Return the [X, Y] coordinate for the center point of the cell that contains the specified text.  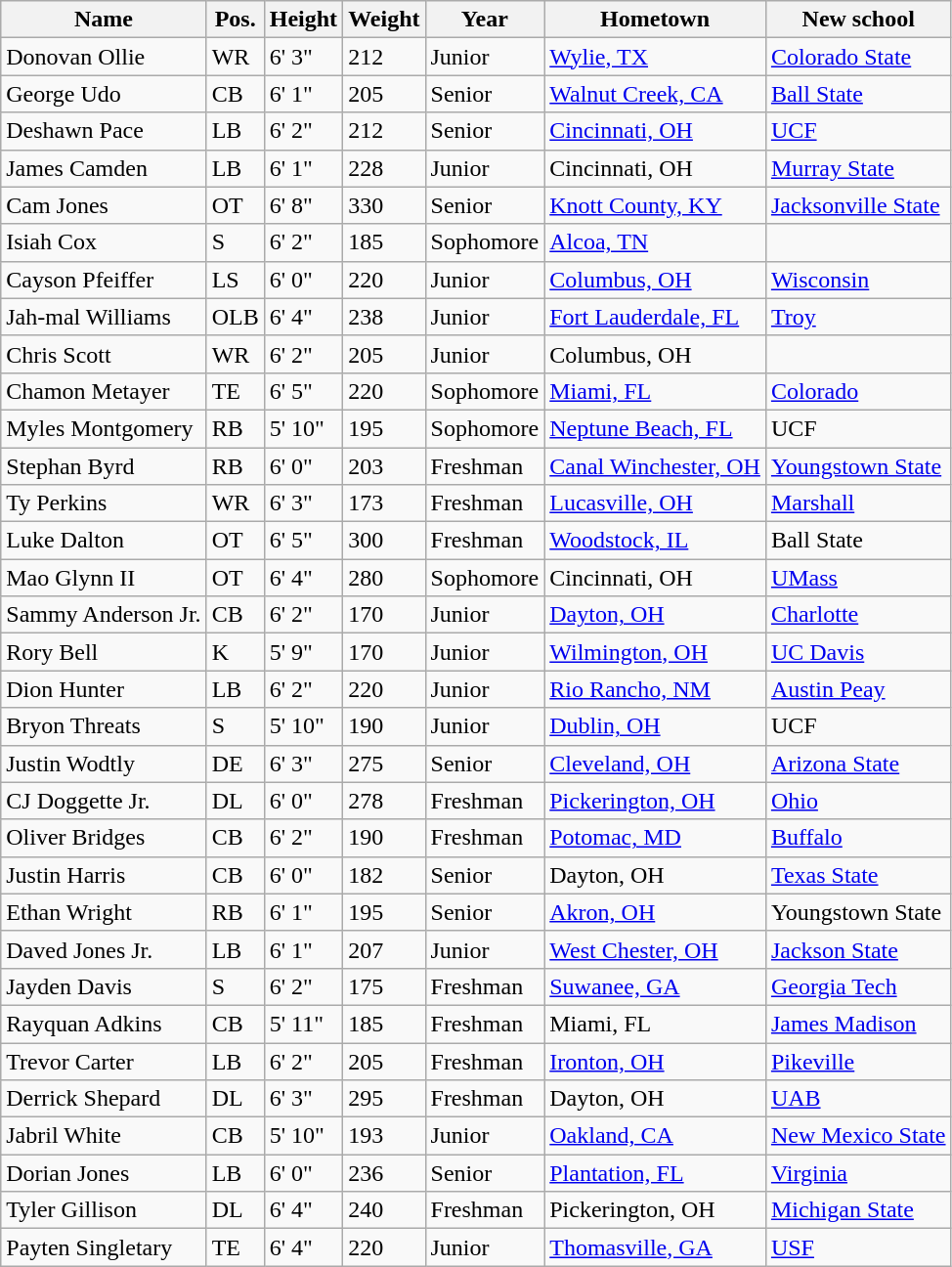
LS [235, 280]
UAB [858, 1099]
Donovan Ollie [104, 57]
New school [858, 20]
Jah-mal Williams [104, 317]
Dorian Jones [104, 1173]
Virginia [858, 1173]
228 [384, 168]
Ironton, OH [655, 1061]
Potomac, MD [655, 838]
Cayson Pfeiffer [104, 280]
Pikeville [858, 1061]
Sammy Anderson Jr. [104, 615]
Tyler Gillison [104, 1210]
Cleveland, OH [655, 764]
Lucasville, OH [655, 503]
Thomasville, GA [655, 1247]
George Udo [104, 94]
OLB [235, 317]
5' 9" [303, 652]
193 [384, 1136]
UC Davis [858, 652]
280 [384, 578]
Year [485, 20]
175 [384, 986]
Rio Rancho, NM [655, 689]
Suwanee, GA [655, 986]
6' 8" [303, 205]
Colorado [858, 391]
Charlotte [858, 615]
Jackson State [858, 949]
Hometown [655, 20]
Akron, OH [655, 912]
300 [384, 541]
Deshawn Pace [104, 131]
Georgia Tech [858, 986]
Chris Scott [104, 354]
Justin Wodtly [104, 764]
238 [384, 317]
K [235, 652]
Troy [858, 317]
Daved Jones Jr. [104, 949]
Height [303, 20]
Stephan Byrd [104, 466]
207 [384, 949]
295 [384, 1099]
182 [384, 875]
Arizona State [858, 764]
Trevor Carter [104, 1061]
Austin Peay [858, 689]
Chamon Metayer [104, 391]
Weight [384, 20]
UMass [858, 578]
Justin Harris [104, 875]
Derrick Shepard [104, 1099]
Pos. [235, 20]
203 [384, 466]
Murray State [858, 168]
Rayquan Adkins [104, 1024]
Name [104, 20]
Dion Hunter [104, 689]
Oakland, CA [655, 1136]
275 [384, 764]
Myles Montgomery [104, 428]
Payten Singletary [104, 1247]
DE [235, 764]
CJ Doggette Jr. [104, 801]
Jacksonville State [858, 205]
Colorado State [858, 57]
West Chester, OH [655, 949]
Woodstock, IL [655, 541]
236 [384, 1173]
Canal Winchester, OH [655, 466]
Bryon Threats [104, 726]
Ty Perkins [104, 503]
Dublin, OH [655, 726]
James Madison [858, 1024]
Knott County, KY [655, 205]
USF [858, 1247]
Ethan Wright [104, 912]
Luke Dalton [104, 541]
330 [384, 205]
Marshall [858, 503]
Alcoa, TN [655, 242]
Ohio [858, 801]
Fort Lauderdale, FL [655, 317]
278 [384, 801]
Wisconsin [858, 280]
Michigan State [858, 1210]
Walnut Creek, CA [655, 94]
Jayden Davis [104, 986]
173 [384, 503]
Neptune Beach, FL [655, 428]
Isiah Cox [104, 242]
Rory Bell [104, 652]
5' 11" [303, 1024]
240 [384, 1210]
Oliver Bridges [104, 838]
Buffalo [858, 838]
Mao Glynn II [104, 578]
Texas State [858, 875]
New Mexico State [858, 1136]
Plantation, FL [655, 1173]
Jabril White [104, 1136]
Cam Jones [104, 205]
James Camden [104, 168]
Wylie, TX [655, 57]
Wilmington, OH [655, 652]
